Search for the cell housing the specified text and yield its [X, Y] center coordinate. 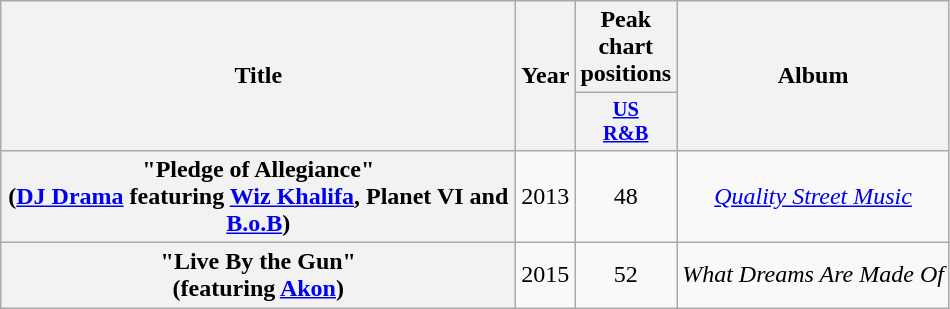
USR&B [626, 122]
2013 [546, 196]
52 [626, 276]
2015 [546, 276]
What Dreams Are Made Of [814, 276]
48 [626, 196]
"Pledge of Allegiance"(DJ Drama featuring Wiz Khalifa, Planet VI and B.o.B) [258, 196]
Quality Street Music [814, 196]
Peak chart positions [626, 47]
Album [814, 76]
Title [258, 76]
"Live By the Gun"(featuring Akon) [258, 276]
Year [546, 76]
